Provide the (x, y) coordinate of the cell's center where the given text is located.  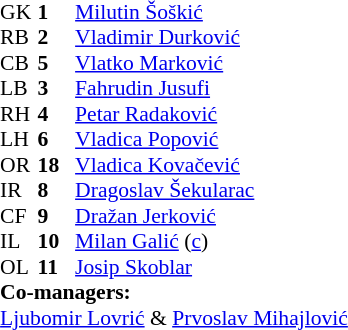
Milan Galić (c) (212, 241)
IL (19, 241)
6 (57, 139)
LH (19, 139)
5 (57, 63)
OR (19, 165)
Co-managers: (174, 293)
RH (19, 114)
4 (57, 114)
Vlatko Marković (212, 63)
18 (57, 165)
RB (19, 37)
CB (19, 63)
2 (57, 37)
Vladica Kovačević (212, 165)
OL (19, 267)
Dražan Jerković (212, 216)
CF (19, 216)
Petar Radaković (212, 114)
LB (19, 89)
Josip Skoblar (212, 267)
Fahrudin Jusufi (212, 89)
Dragoslav Šekularac (212, 191)
3 (57, 89)
IR (19, 191)
11 (57, 267)
10 (57, 241)
8 (57, 191)
Vladimir Durković (212, 37)
9 (57, 216)
Vladica Popović (212, 139)
